Identify which cell holds the provided text, then report its [X, Y] central coordinate. 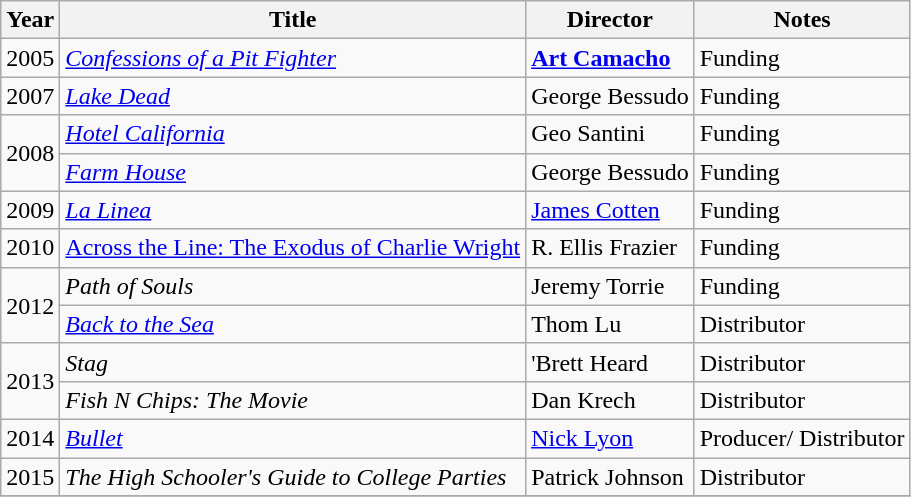
Jeremy Torrie [610, 286]
2007 [30, 96]
Hotel California [293, 134]
Bullet [293, 438]
Patrick Johnson [610, 477]
'Brett Heard [610, 362]
La Linea [293, 210]
The High Schooler's Guide to College Parties [293, 477]
Title [293, 20]
Notes [802, 20]
Geo Santini [610, 134]
2009 [30, 210]
Across the Line: The Exodus of Charlie Wright [293, 248]
Thom Lu [610, 324]
Dan Krech [610, 400]
2013 [30, 381]
Producer/ Distributor [802, 438]
2008 [30, 153]
Fish N Chips: The Movie [293, 400]
Nick Lyon [610, 438]
Director [610, 20]
2015 [30, 477]
Back to the Sea [293, 324]
2014 [30, 438]
Confessions of a Pit Fighter [293, 58]
Farm House [293, 172]
R. Ellis Frazier [610, 248]
2012 [30, 305]
Stag [293, 362]
Year [30, 20]
Art Camacho [610, 58]
2010 [30, 248]
Path of Souls [293, 286]
Lake Dead [293, 96]
James Cotten [610, 210]
2005 [30, 58]
